Pinpoint the cell where the given text exists, returning its (X, Y) midpoint coordinate. 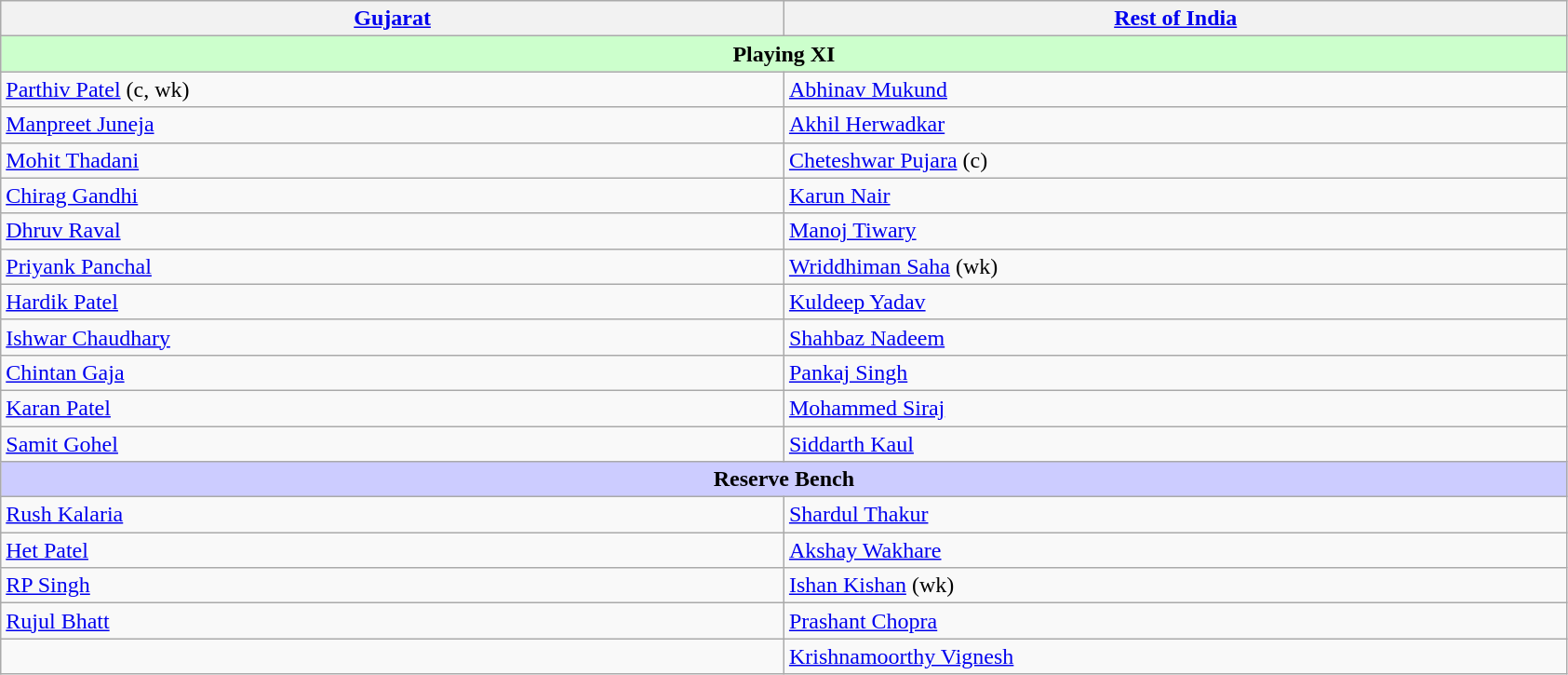
Dhruv Raval (393, 231)
Kuldeep Yadav (1175, 302)
Mohammed Siraj (1175, 408)
Manpreet Juneja (393, 125)
Pankaj Singh (1175, 372)
Ishwar Chaudhary (393, 337)
Akshay Wakhare (1175, 550)
Rujul Bhatt (393, 621)
Gujarat (393, 19)
Abhinav Mukund (1175, 89)
Shahbaz Nadeem (1175, 337)
Karun Nair (1175, 196)
Playing XI (784, 54)
Siddarth Kaul (1175, 444)
Akhil Herwadkar (1175, 125)
Het Patel (393, 550)
Parthiv Patel (c, wk) (393, 89)
Samit Gohel (393, 444)
Wriddhiman Saha (wk) (1175, 266)
Prashant Chopra (1175, 621)
Karan Patel (393, 408)
Hardik Patel (393, 302)
Reserve Bench (784, 479)
Priyank Panchal (393, 266)
Krishnamoorthy Vignesh (1175, 656)
Chintan Gaja (393, 372)
Manoj Tiwary (1175, 231)
Ishan Kishan (wk) (1175, 586)
Rest of India (1175, 19)
Cheteshwar Pujara (c) (1175, 160)
RP Singh (393, 586)
Shardul Thakur (1175, 515)
Rush Kalaria (393, 515)
Mohit Thadani (393, 160)
Chirag Gandhi (393, 196)
